Extract the (X, Y) coordinate from the center of the cell holding the provided text.  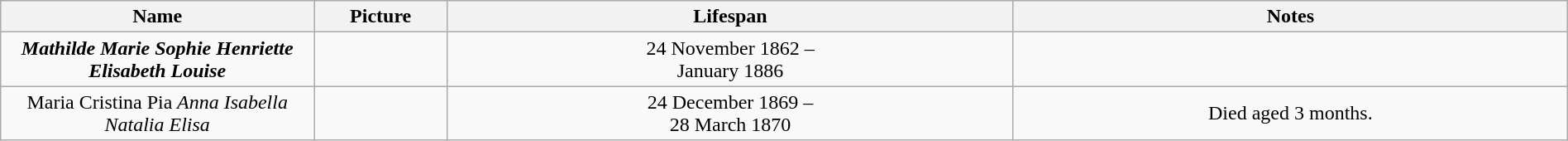
Lifespan (731, 17)
Mathilde Marie Sophie Henriette Elisabeth Louise (157, 60)
Maria Cristina Pia Anna Isabella Natalia Elisa (157, 113)
Name (157, 17)
24 November 1862 – January 1886 (731, 60)
Died aged 3 months. (1290, 113)
Notes (1290, 17)
Picture (380, 17)
24 December 1869 – 28 March 1870 (731, 113)
